Determine the [X, Y] coordinate at the center of the cell enclosing the given text.  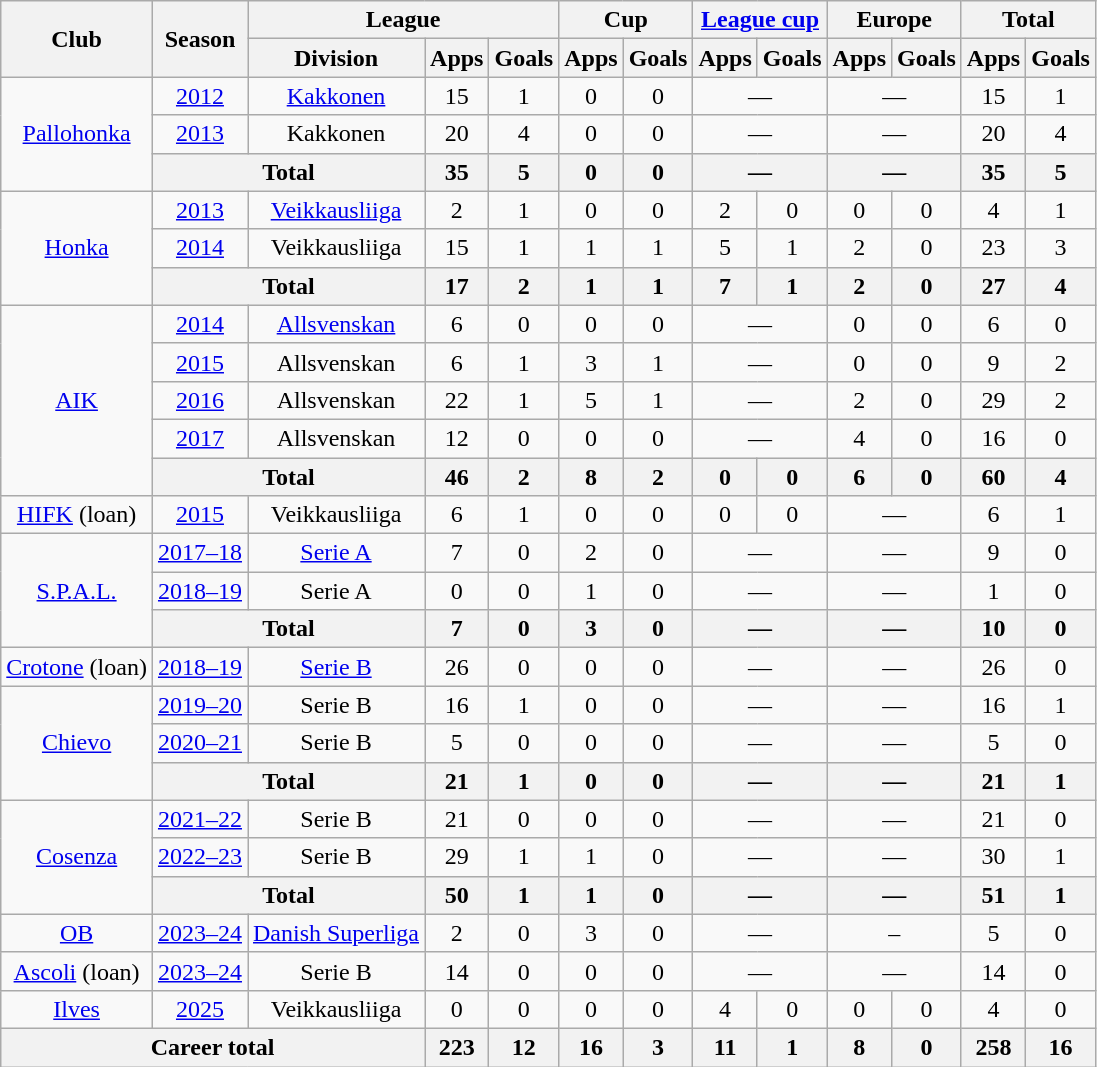
11 [725, 1047]
Crotone (loan) [77, 667]
Cosenza [77, 857]
46 [457, 477]
Season [200, 39]
30 [993, 857]
– [894, 933]
Club [77, 39]
2012 [200, 96]
AIK [77, 400]
Career total [213, 1047]
Chievo [77, 743]
50 [457, 895]
League [404, 20]
60 [993, 477]
2017–18 [200, 553]
2019–20 [200, 705]
17 [457, 286]
2016 [200, 400]
Pallohonka [77, 134]
23 [993, 248]
Honka [77, 248]
Ilves [77, 1009]
2021–22 [200, 819]
2020–21 [200, 743]
2025 [200, 1009]
2017 [200, 438]
258 [993, 1047]
Ascoli (loan) [77, 971]
Division [336, 58]
27 [993, 286]
22 [457, 400]
Europe [894, 20]
Danish Superliga [336, 933]
HIFK (loan) [77, 515]
2022–23 [200, 857]
51 [993, 895]
OB [77, 933]
223 [457, 1047]
10 [993, 629]
League cup [760, 20]
Cup [626, 20]
S.P.A.L. [77, 591]
